Locate the cell with the specified text and output its [X, Y] center coordinate. 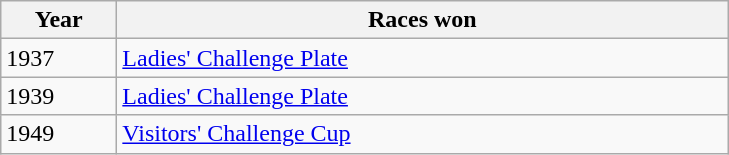
1939 [59, 96]
Races won [422, 20]
1949 [59, 134]
Year [59, 20]
1937 [59, 58]
Visitors' Challenge Cup [422, 134]
